Identify which cell holds the provided text, then report its (x, y) central coordinate. 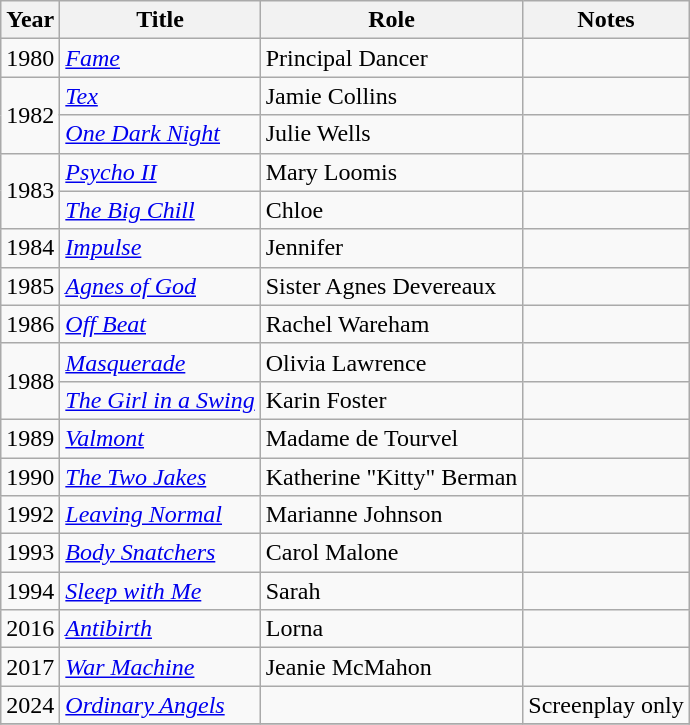
Olivia Lawrence (392, 362)
1988 (30, 381)
1989 (30, 438)
Impulse (160, 248)
Julie Wells (392, 134)
Valmont (160, 438)
Jeanie McMahon (392, 667)
Ordinary Angels (160, 705)
Off Beat (160, 324)
1990 (30, 477)
Role (392, 20)
Year (30, 20)
Antibirth (160, 629)
Body Snatchers (160, 553)
1993 (30, 553)
Leaving Normal (160, 515)
Fame (160, 58)
1985 (30, 286)
2016 (30, 629)
Marianne Johnson (392, 515)
Title (160, 20)
1980 (30, 58)
Agnes of God (160, 286)
Notes (606, 20)
Sarah (392, 591)
Madame de Tourvel (392, 438)
2017 (30, 667)
2024 (30, 705)
The Girl in a Swing (160, 400)
Masquerade (160, 362)
One Dark Night (160, 134)
1982 (30, 115)
Carol Malone (392, 553)
Psycho II (160, 172)
1994 (30, 591)
1983 (30, 191)
1986 (30, 324)
Jamie Collins (392, 96)
Katherine "Kitty" Berman (392, 477)
Sister Agnes Devereaux (392, 286)
The Two Jakes (160, 477)
Mary Loomis (392, 172)
Tex (160, 96)
War Machine (160, 667)
Chloe (392, 210)
Rachel Wareham (392, 324)
Jennifer (392, 248)
Lorna (392, 629)
The Big Chill (160, 210)
Principal Dancer (392, 58)
1992 (30, 515)
Karin Foster (392, 400)
Sleep with Me (160, 591)
Screenplay only (606, 705)
1984 (30, 248)
